Provide the [X, Y] coordinate of the cell's center where the given text is located.  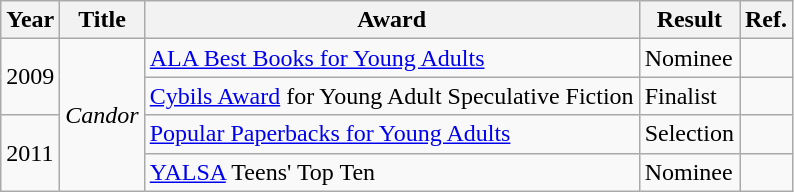
ALA Best Books for Young Adults [392, 58]
Candor [102, 115]
Title [102, 20]
Cybils Award for Young Adult Speculative Fiction [392, 96]
Popular Paperbacks for Young Adults [392, 134]
Ref. [766, 20]
Year [30, 20]
Result [689, 20]
2009 [30, 77]
Selection [689, 134]
Award [392, 20]
Finalist [689, 96]
2011 [30, 153]
YALSA Teens' Top Ten [392, 172]
